Output the (X, Y) coordinate of the center of the cell containing the given text.  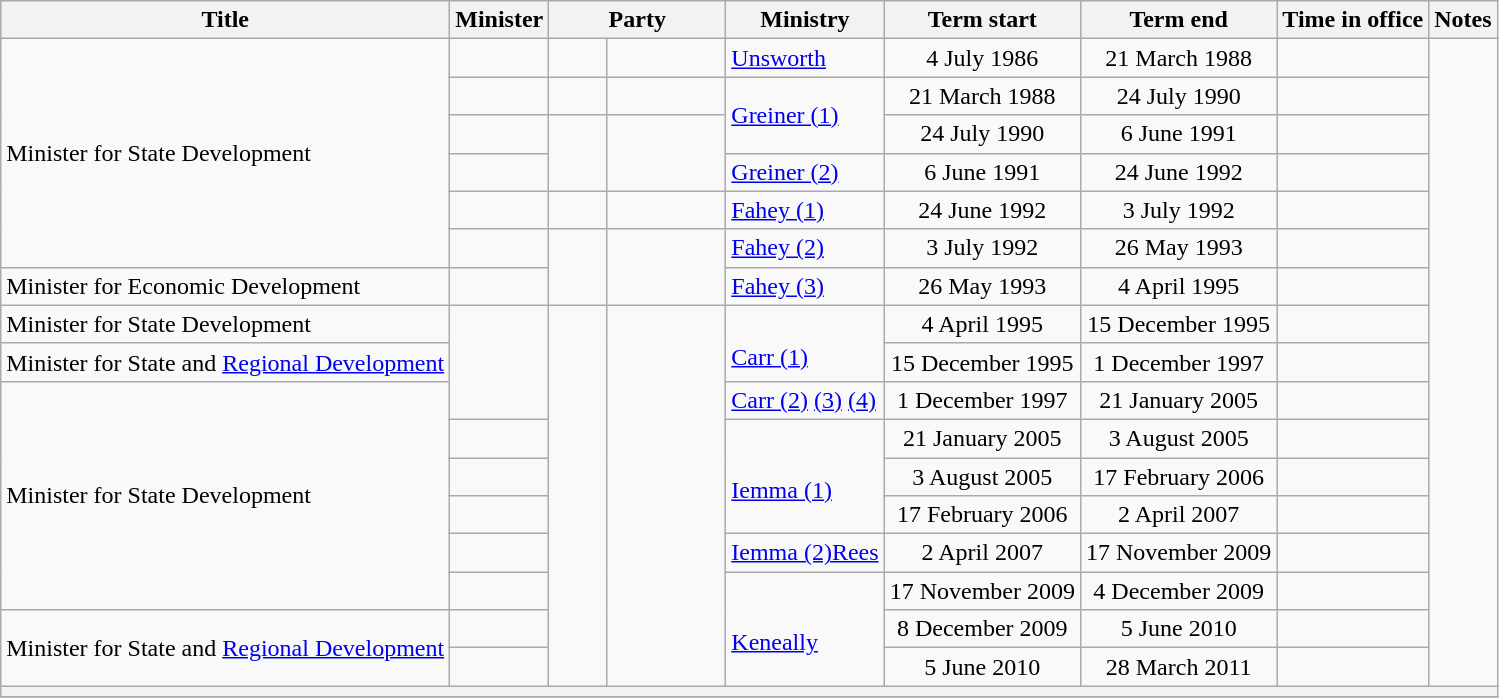
Iemma (2)Rees (805, 553)
Term start (982, 20)
Carr (1) (805, 343)
Greiner (2) (805, 172)
Notes (1463, 20)
Term end (1178, 20)
8 December 2009 (982, 629)
28 March 2011 (1178, 667)
Party (638, 20)
Greiner (1) (805, 115)
Fahey (3) (805, 286)
Minister for Economic Development (226, 286)
Time in office (1353, 20)
Keneally (805, 629)
Fahey (1) (805, 210)
Carr (2) (3) (4) (805, 400)
4 December 2009 (1178, 591)
4 July 1986 (982, 58)
Title (226, 20)
Fahey (2) (805, 248)
Iemma (1) (805, 476)
Minister (500, 20)
Unsworth (805, 58)
Ministry (805, 20)
